Return [x, y] of the center of cell containing provided text 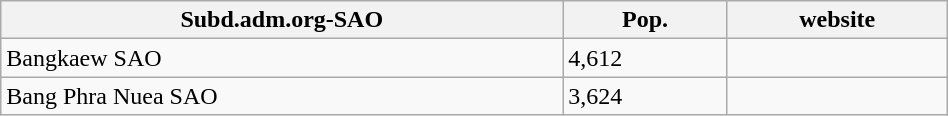
Bangkaew SAO [282, 58]
4,612 [645, 58]
Pop. [645, 20]
Subd.adm.org-SAO [282, 20]
Bang Phra Nuea SAO [282, 96]
website [837, 20]
3,624 [645, 96]
